For the text-containing cell, return its midpoint in (X, Y) coordinate format. 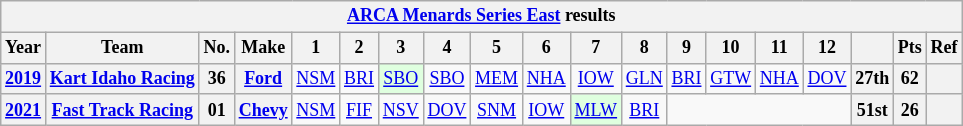
Ref (944, 48)
Kart Idaho Racing (122, 78)
01 (216, 110)
MEM (497, 78)
1 (316, 48)
26 (910, 110)
MLW (596, 110)
SNM (497, 110)
Team (122, 48)
9 (686, 48)
Ford (263, 78)
36 (216, 78)
62 (910, 78)
GLN (644, 78)
3 (400, 48)
12 (827, 48)
NSV (400, 110)
8 (644, 48)
No. (216, 48)
2019 (24, 78)
51st (872, 110)
FIF (360, 110)
Fast Track Racing (122, 110)
27th (872, 78)
Year (24, 48)
Make (263, 48)
ARCA Menards Series East results (482, 16)
4 (447, 48)
Chevy (263, 110)
10 (731, 48)
11 (779, 48)
6 (546, 48)
GTW (731, 78)
2021 (24, 110)
2 (360, 48)
5 (497, 48)
Pts (910, 48)
7 (596, 48)
